Pinpoint the cell where the given text exists, returning its [X, Y] midpoint coordinate. 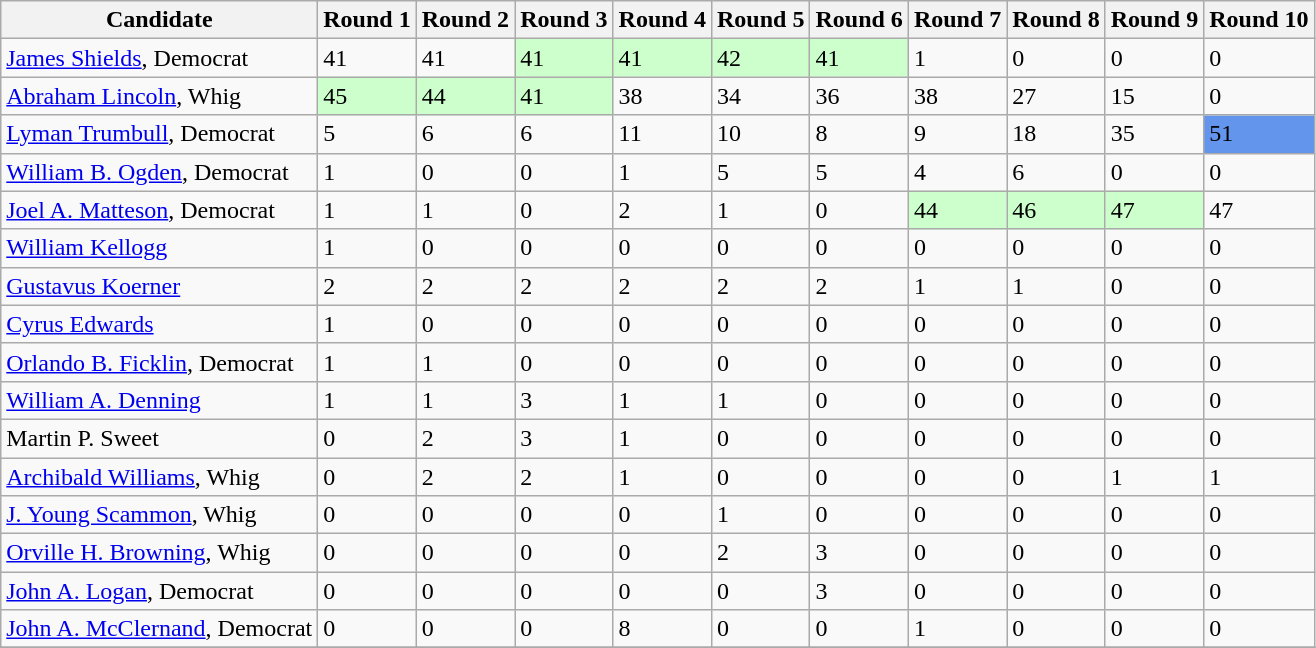
Orville H. Browning, Whig [160, 553]
15 [1154, 96]
Martin P. Sweet [160, 438]
Round 1 [367, 20]
Round 4 [662, 20]
William B. Ogden, Democrat [160, 172]
34 [760, 96]
46 [1056, 210]
18 [1056, 134]
10 [760, 134]
35 [1154, 134]
Abraham Lincoln, Whig [160, 96]
Joel A. Matteson, Democrat [160, 210]
Lyman Trumbull, Democrat [160, 134]
William Kellogg [160, 248]
Round 3 [564, 20]
Round 6 [859, 20]
Round 2 [465, 20]
11 [662, 134]
4 [957, 172]
36 [859, 96]
Round 8 [1056, 20]
9 [957, 134]
Cyrus Edwards [160, 324]
42 [760, 58]
51 [1259, 134]
William A. Denning [160, 400]
Round 9 [1154, 20]
John A. Logan, Democrat [160, 591]
Round 10 [1259, 20]
Orlando B. Ficklin, Democrat [160, 362]
Archibald Williams, Whig [160, 477]
45 [367, 96]
J. Young Scammon, Whig [160, 515]
John A. McClernand, Democrat [160, 629]
James Shields, Democrat [160, 58]
Gustavus Koerner [160, 286]
27 [1056, 96]
Round 7 [957, 20]
Candidate [160, 20]
Round 5 [760, 20]
